Provide the [X, Y] coordinate of the cell's center where the given text is located.  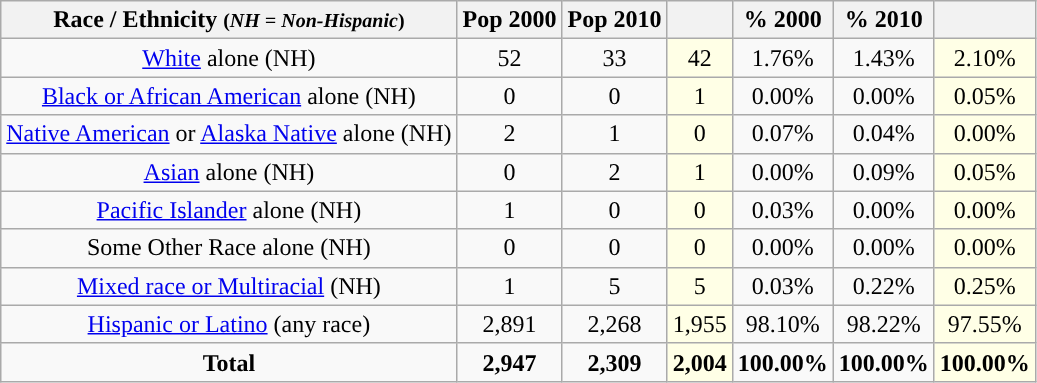
2,268 [614, 324]
97.55% [984, 324]
Pop 2010 [614, 20]
Some Other Race alone (NH) [229, 248]
33 [614, 58]
% 2010 [884, 20]
98.10% [782, 324]
2.10% [984, 58]
0.22% [884, 286]
Native American or Alaska Native alone (NH) [229, 134]
Race / Ethnicity (NH = Non-Hispanic) [229, 20]
Asian alone (NH) [229, 172]
0.07% [782, 134]
2,309 [614, 362]
Black or African American alone (NH) [229, 96]
1.43% [884, 58]
White alone (NH) [229, 58]
98.22% [884, 324]
% 2000 [782, 20]
2,947 [510, 362]
Hispanic or Latino (any race) [229, 324]
Mixed race or Multiracial (NH) [229, 286]
2,004 [700, 362]
Pacific Islander alone (NH) [229, 210]
1.76% [782, 58]
2,891 [510, 324]
0.25% [984, 286]
42 [700, 58]
0.09% [884, 172]
Total [229, 362]
0.04% [884, 134]
Pop 2000 [510, 20]
52 [510, 58]
1,955 [700, 324]
